Output the (x, y) coordinate of the center of the cell containing the given text.  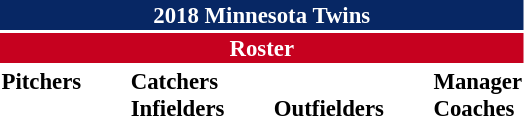
Roster (262, 48)
2018 Minnesota Twins (262, 15)
